Pinpoint the cell where the given text exists, returning its [X, Y] midpoint coordinate. 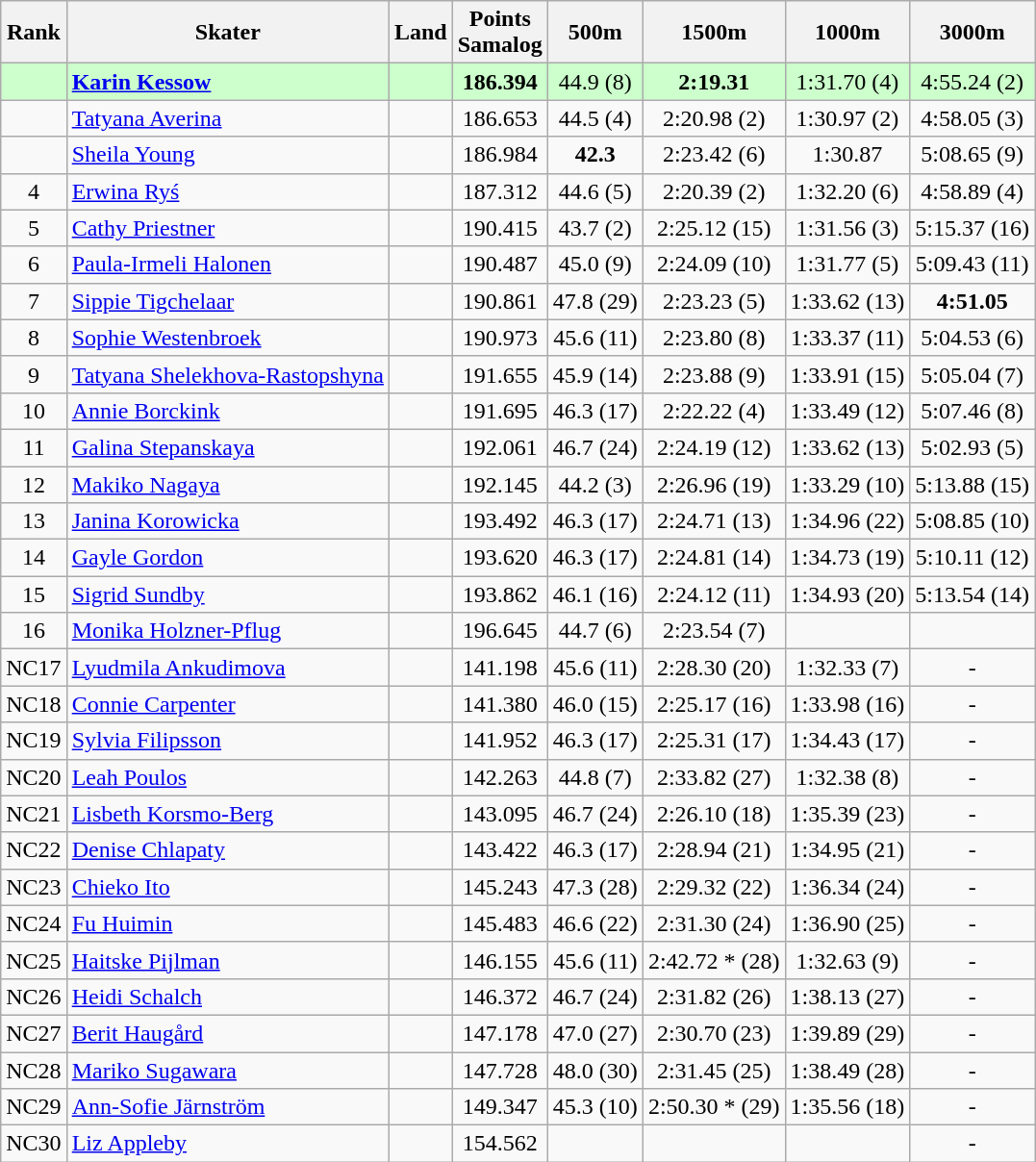
1:31.70 (4) [847, 82]
16 [34, 631]
44.8 (7) [594, 777]
2:24.09 (10) [714, 265]
Sylvia Filipsson [227, 741]
1:33.91 (15) [847, 374]
7 [34, 301]
2:25.31 (17) [714, 741]
12 [34, 484]
3000m [973, 33]
Liz Appleby [227, 1144]
1:35.56 (18) [847, 1107]
Sigrid Sundby [227, 594]
1:31.77 (5) [847, 265]
190.973 [500, 338]
1:30.97 (2) [847, 118]
14 [34, 558]
2:20.39 (2) [714, 191]
2:50.30 * (29) [714, 1107]
Points Samalog [500, 33]
NC26 [34, 997]
2:42.72 * (28) [714, 960]
1:32.33 (7) [847, 668]
48.0 (30) [594, 1071]
NC24 [34, 923]
149.347 [500, 1107]
1:32.38 (8) [847, 777]
47.8 (29) [594, 301]
11 [34, 447]
2:19.31 [714, 82]
6 [34, 265]
Lisbeth Korsmo-Berg [227, 814]
2:24.19 (12) [714, 447]
45.9 (14) [594, 374]
2:25.12 (15) [714, 228]
193.620 [500, 558]
13 [34, 521]
2:23.54 (7) [714, 631]
186.653 [500, 118]
Rank [34, 33]
Janina Korowicka [227, 521]
2:26.96 (19) [714, 484]
2:24.81 (14) [714, 558]
5:08.85 (10) [973, 521]
4:51.05 [973, 301]
Land [420, 33]
10 [34, 411]
1:36.34 (24) [847, 887]
NC25 [34, 960]
Lyudmila Ankudimova [227, 668]
154.562 [500, 1144]
146.155 [500, 960]
5:04.53 (6) [973, 338]
44.6 (5) [594, 191]
5:15.37 (16) [973, 228]
5:09.43 (11) [973, 265]
1:30.87 [847, 155]
2:26.10 (18) [714, 814]
Denise Chlapaty [227, 850]
Heidi Schalch [227, 997]
Fu Huimin [227, 923]
141.952 [500, 741]
2:25.17 (16) [714, 704]
8 [34, 338]
2:29.32 (22) [714, 887]
2:20.98 (2) [714, 118]
NC17 [34, 668]
Chieko Ito [227, 887]
147.178 [500, 1033]
Leah Poulos [227, 777]
NC30 [34, 1144]
44.7 (6) [594, 631]
1:39.89 (29) [847, 1033]
192.145 [500, 484]
5:08.65 (9) [973, 155]
147.728 [500, 1071]
2:33.82 (27) [714, 777]
Tatyana Shelekhova-Rastopshyna [227, 374]
5:02.93 (5) [973, 447]
46.0 (15) [594, 704]
186.984 [500, 155]
191.695 [500, 411]
NC23 [34, 887]
192.061 [500, 447]
4:58.05 (3) [973, 118]
45.3 (10) [594, 1107]
5:10.11 (12) [973, 558]
5 [34, 228]
4:58.89 (4) [973, 191]
Gayle Gordon [227, 558]
2:31.30 (24) [714, 923]
2:30.70 (23) [714, 1033]
1:33.98 (16) [847, 704]
4 [34, 191]
1:34.95 (21) [847, 850]
9 [34, 374]
1:35.39 (23) [847, 814]
Ann-Sofie Järnström [227, 1107]
44.5 (4) [594, 118]
1:32.20 (6) [847, 191]
Skater [227, 33]
141.380 [500, 704]
190.861 [500, 301]
1:33.29 (10) [847, 484]
2:31.45 (25) [714, 1071]
1:31.56 (3) [847, 228]
5:13.88 (15) [973, 484]
43.7 (2) [594, 228]
1:36.90 (25) [847, 923]
47.0 (27) [594, 1033]
Monika Holzner-Pflug [227, 631]
NC22 [34, 850]
500m [594, 33]
NC19 [34, 741]
15 [34, 594]
5:13.54 (14) [973, 594]
Makiko Nagaya [227, 484]
5:05.04 (7) [973, 374]
1:38.49 (28) [847, 1071]
Sheila Young [227, 155]
146.372 [500, 997]
Connie Carpenter [227, 704]
1000m [847, 33]
143.095 [500, 814]
46.1 (16) [594, 594]
1:34.73 (19) [847, 558]
191.655 [500, 374]
Tatyana Averina [227, 118]
Mariko Sugawara [227, 1071]
186.394 [500, 82]
Haitske Pijlman [227, 960]
Erwina Ryś [227, 191]
NC20 [34, 777]
193.492 [500, 521]
44.9 (8) [594, 82]
1:34.93 (20) [847, 594]
2:24.12 (11) [714, 594]
145.243 [500, 887]
NC21 [34, 814]
Paula-Irmeli Halonen [227, 265]
190.487 [500, 265]
Galina Stepanskaya [227, 447]
Karin Kessow [227, 82]
142.263 [500, 777]
1:33.49 (12) [847, 411]
2:23.80 (8) [714, 338]
1:34.43 (17) [847, 741]
45.0 (9) [594, 265]
145.483 [500, 923]
2:22.22 (4) [714, 411]
NC27 [34, 1033]
1500m [714, 33]
Sophie Westenbroek [227, 338]
47.3 (28) [594, 887]
190.415 [500, 228]
4:55.24 (2) [973, 82]
NC18 [34, 704]
187.312 [500, 191]
193.862 [500, 594]
46.6 (22) [594, 923]
2:28.30 (20) [714, 668]
1:38.13 (27) [847, 997]
1:33.37 (11) [847, 338]
2:31.82 (26) [714, 997]
5:07.46 (8) [973, 411]
2:23.88 (9) [714, 374]
2:23.23 (5) [714, 301]
Berit Haugård [227, 1033]
NC28 [34, 1071]
2:24.71 (13) [714, 521]
1:32.63 (9) [847, 960]
42.3 [594, 155]
2:23.42 (6) [714, 155]
NC29 [34, 1107]
2:28.94 (21) [714, 850]
141.198 [500, 668]
Sippie Tigchelaar [227, 301]
Cathy Priestner [227, 228]
44.2 (3) [594, 484]
196.645 [500, 631]
1:34.96 (22) [847, 521]
143.422 [500, 850]
Annie Borckink [227, 411]
